Provide the [X, Y] coordinate of the cell's center where the given text is located.  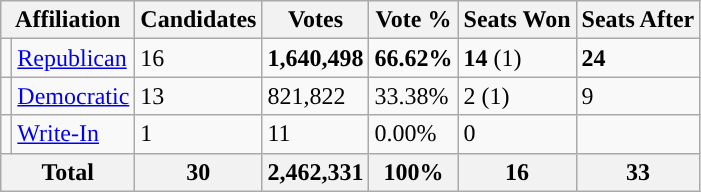
Seats Won [517, 20]
Democratic [74, 96]
33.38% [414, 96]
Seats After [638, 20]
821,822 [316, 96]
1 [198, 134]
100% [414, 172]
1,640,498 [316, 58]
Vote % [414, 20]
30 [198, 172]
14 (1) [517, 58]
24 [638, 58]
9 [638, 96]
13 [198, 96]
0 [517, 134]
11 [316, 134]
66.62% [414, 58]
Votes [316, 20]
2 (1) [517, 96]
Total [68, 172]
33 [638, 172]
2,462,331 [316, 172]
Write-In [74, 134]
Candidates [198, 20]
Affiliation [68, 20]
0.00% [414, 134]
Republican [74, 58]
